Detect which cell encompasses the target text, then output its (x, y) center coordinate. 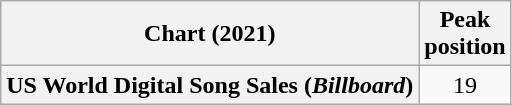
19 (465, 85)
Peakposition (465, 34)
US World Digital Song Sales (Billboard) (210, 85)
Chart (2021) (210, 34)
